Output the [X, Y] coordinate of the center of the cell containing the given text.  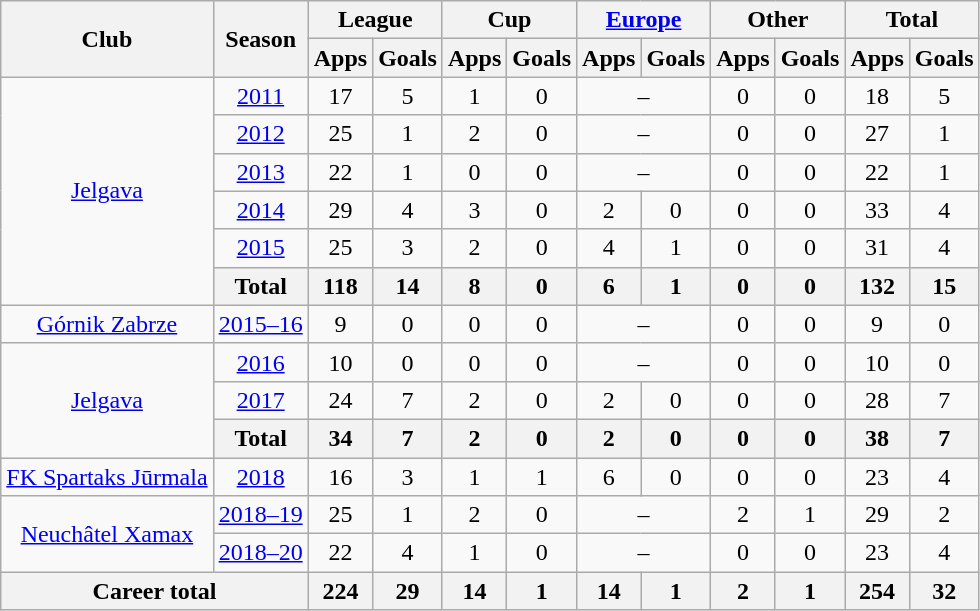
38 [877, 438]
31 [877, 248]
2013 [260, 172]
2011 [260, 96]
254 [877, 591]
32 [944, 591]
Club [107, 39]
Neuchâtel Xamax [107, 534]
2016 [260, 362]
24 [340, 400]
27 [877, 134]
2018–19 [260, 515]
Season [260, 39]
2015 [260, 248]
18 [877, 96]
8 [474, 286]
15 [944, 286]
2015–16 [260, 324]
224 [340, 591]
16 [340, 477]
2012 [260, 134]
28 [877, 400]
2018 [260, 477]
2017 [260, 400]
League [375, 20]
Career total [154, 591]
17 [340, 96]
118 [340, 286]
132 [877, 286]
Europe [644, 20]
Cup [509, 20]
FK Spartaks Jūrmala [107, 477]
34 [340, 438]
Górnik Zabrze [107, 324]
33 [877, 210]
2018–20 [260, 553]
2014 [260, 210]
Other [778, 20]
